Scan for the cell matching the given text and deliver its [X, Y] coordinate at center. 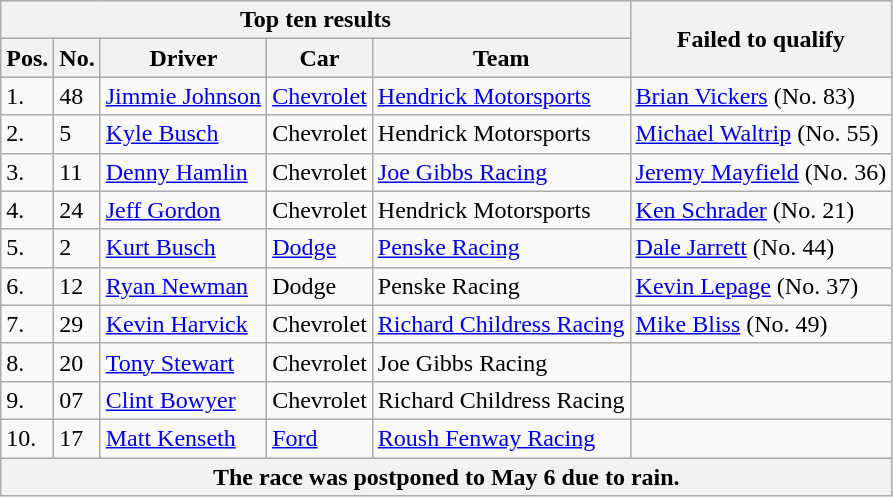
4. [28, 210]
Failed to qualify [761, 39]
07 [77, 400]
Car [320, 58]
Driver [183, 58]
Mike Bliss (No. 49) [761, 324]
7. [28, 324]
17 [77, 438]
Kurt Busch [183, 248]
Brian Vickers (No. 83) [761, 96]
8. [28, 362]
6. [28, 286]
2 [77, 248]
3. [28, 172]
Dale Jarrett (No. 44) [761, 248]
Jeremy Mayfield (No. 36) [761, 172]
Ken Schrader (No. 21) [761, 210]
Jeff Gordon [183, 210]
Ford [320, 438]
Pos. [28, 58]
24 [77, 210]
Kyle Busch [183, 134]
The race was postponed to May 6 due to rain. [446, 477]
Tony Stewart [183, 362]
1. [28, 96]
10. [28, 438]
9. [28, 400]
Matt Kenseth [183, 438]
Team [501, 58]
Jimmie Johnson [183, 96]
11 [77, 172]
29 [77, 324]
5 [77, 134]
No. [77, 58]
Clint Bowyer [183, 400]
5. [28, 248]
Kevin Harvick [183, 324]
Top ten results [316, 20]
Denny Hamlin [183, 172]
Michael Waltrip (No. 55) [761, 134]
Ryan Newman [183, 286]
20 [77, 362]
12 [77, 286]
Roush Fenway Racing [501, 438]
48 [77, 96]
2. [28, 134]
Kevin Lepage (No. 37) [761, 286]
